Determine the [x, y] coordinate at the center of the cell enclosing the given text.  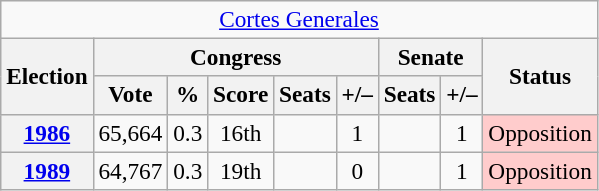
19th [241, 170]
64,767 [130, 170]
1986 [47, 133]
Status [540, 76]
16th [241, 133]
Congress [236, 57]
65,664 [130, 133]
Score [241, 95]
Cortes Generales [299, 19]
Election [47, 76]
Vote [130, 95]
1989 [47, 170]
Senate [430, 57]
% [188, 95]
0 [357, 170]
